Locate the cell with the specified text and output its (x, y) center coordinate. 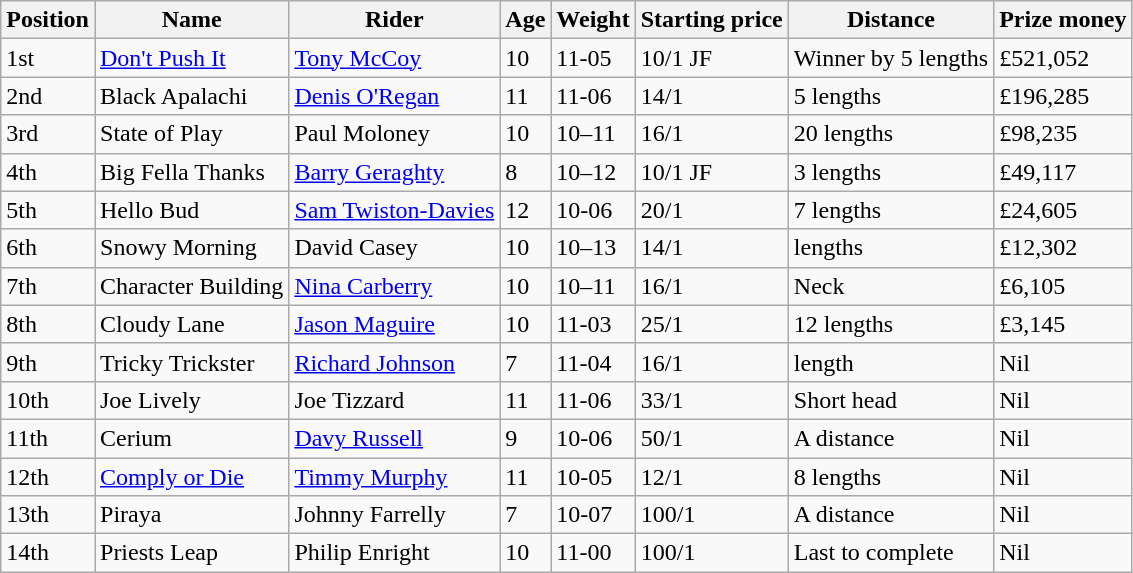
12th (48, 477)
9 (526, 438)
Distance (890, 20)
10–12 (593, 172)
33/1 (712, 400)
7 lengths (890, 210)
8th (48, 324)
20 lengths (890, 134)
Cerium (191, 438)
Sam Twiston-Davies (394, 210)
8 lengths (890, 477)
Last to complete (890, 553)
Piraya (191, 515)
Age (526, 20)
Don't Push It (191, 58)
David Casey (394, 248)
£3,145 (1063, 324)
4th (48, 172)
Rider (394, 20)
Philip Enright (394, 553)
Tricky Trickster (191, 362)
10th (48, 400)
10-07 (593, 515)
7th (48, 286)
Tony McCoy (394, 58)
£196,285 (1063, 96)
Johnny Farrelly (394, 515)
12/1 (712, 477)
20/1 (712, 210)
1st (48, 58)
9th (48, 362)
11-05 (593, 58)
Black Apalachi (191, 96)
Timmy Murphy (394, 477)
11-00 (593, 553)
50/1 (712, 438)
State of Play (191, 134)
25/1 (712, 324)
Position (48, 20)
Cloudy Lane (191, 324)
10-05 (593, 477)
£24,605 (1063, 210)
Denis O'Regan (394, 96)
lengths (890, 248)
Starting price (712, 20)
12 (526, 210)
Big Fella Thanks (191, 172)
5 lengths (890, 96)
11-04 (593, 362)
2nd (48, 96)
Jason Maguire (394, 324)
3 lengths (890, 172)
Weight (593, 20)
£521,052 (1063, 58)
£12,302 (1063, 248)
6th (48, 248)
length (890, 362)
10–13 (593, 248)
Name (191, 20)
Joe Lively (191, 400)
Neck (890, 286)
12 lengths (890, 324)
11th (48, 438)
Snowy Morning (191, 248)
£98,235 (1063, 134)
Paul Moloney (394, 134)
Nina Carberry (394, 286)
13th (48, 515)
Davy Russell (394, 438)
3rd (48, 134)
£49,117 (1063, 172)
Hello Bud (191, 210)
Comply or Die (191, 477)
14th (48, 553)
Richard Johnson (394, 362)
Character Building (191, 286)
Winner by 5 lengths (890, 58)
Priests Leap (191, 553)
Joe Tizzard (394, 400)
8 (526, 172)
11-03 (593, 324)
£6,105 (1063, 286)
Prize money (1063, 20)
Short head (890, 400)
Barry Geraghty (394, 172)
5th (48, 210)
